Pinpoint the cell where the given text exists, returning its (x, y) midpoint coordinate. 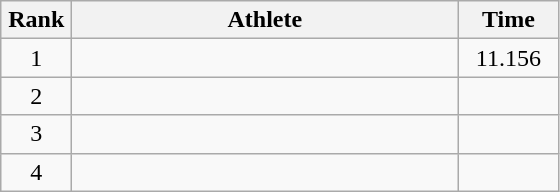
4 (36, 172)
11.156 (508, 58)
Rank (36, 20)
1 (36, 58)
2 (36, 96)
Time (508, 20)
3 (36, 134)
Athlete (265, 20)
